Locate the cell with the specified text and output its (x, y) center coordinate. 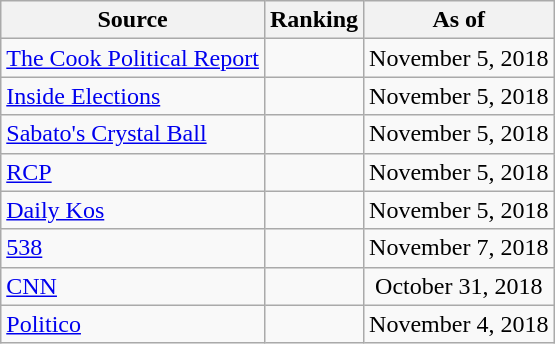
Inside Elections (133, 96)
November 7, 2018 (459, 248)
CNN (133, 286)
Politico (133, 324)
RCP (133, 172)
Daily Kos (133, 210)
October 31, 2018 (459, 286)
As of (459, 20)
November 4, 2018 (459, 324)
538 (133, 248)
Ranking (314, 20)
The Cook Political Report (133, 58)
Sabato's Crystal Ball (133, 134)
Source (133, 20)
